Identify which cell holds the provided text, then report its [X, Y] central coordinate. 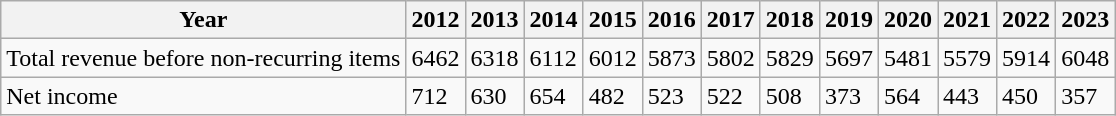
373 [848, 96]
357 [1086, 96]
654 [554, 96]
564 [908, 96]
2023 [1086, 20]
522 [730, 96]
5481 [908, 58]
Total revenue before non-recurring items [204, 58]
2016 [672, 20]
5873 [672, 58]
Year [204, 20]
2018 [790, 20]
482 [612, 96]
6012 [612, 58]
5829 [790, 58]
5697 [848, 58]
5579 [968, 58]
2021 [968, 20]
6462 [436, 58]
6318 [494, 58]
2013 [494, 20]
2017 [730, 20]
2022 [1026, 20]
2019 [848, 20]
2020 [908, 20]
2012 [436, 20]
Net income [204, 96]
6112 [554, 58]
2014 [554, 20]
5802 [730, 58]
2015 [612, 20]
5914 [1026, 58]
6048 [1086, 58]
712 [436, 96]
630 [494, 96]
450 [1026, 96]
523 [672, 96]
508 [790, 96]
443 [968, 96]
